Pinpoint the cell where the given text exists, returning its [x, y] midpoint coordinate. 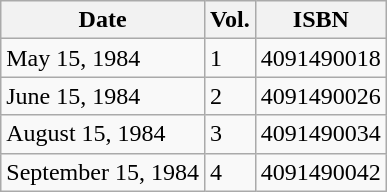
August 15, 1984 [103, 134]
2 [230, 96]
4091490034 [320, 134]
June 15, 1984 [103, 96]
1 [230, 58]
May 15, 1984 [103, 58]
4091490042 [320, 172]
ISBN [320, 20]
4 [230, 172]
September 15, 1984 [103, 172]
Date [103, 20]
Vol. [230, 20]
4091490018 [320, 58]
3 [230, 134]
4091490026 [320, 96]
